Extract the [x, y] coordinate from the center of the cell holding the provided text.  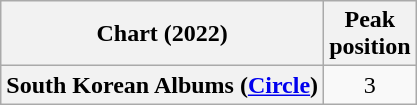
3 [370, 85]
Chart (2022) [162, 34]
Peakposition [370, 34]
South Korean Albums (Circle) [162, 85]
